Output the (x, y) coordinate of the center of the cell containing the given text.  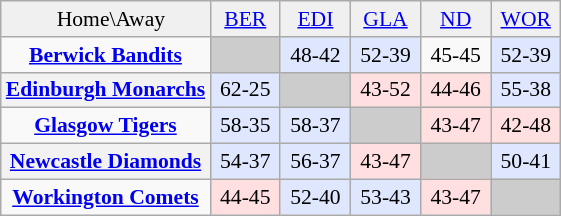
62-25 (245, 90)
54-37 (245, 161)
53-43 (385, 197)
BER (245, 19)
Edinburgh Monarchs (106, 90)
44-45 (245, 197)
Glasgow Tigers (106, 126)
45-45 (456, 54)
Home\Away (106, 19)
Newcastle Diamonds (106, 161)
43-52 (385, 90)
WOR (526, 19)
EDI (315, 19)
48-42 (315, 54)
Berwick Bandits (106, 54)
44-46 (456, 90)
Workington Comets (106, 197)
ND (456, 19)
58-37 (315, 126)
56-37 (315, 161)
42-48 (526, 126)
GLA (385, 19)
52-40 (315, 197)
50-41 (526, 161)
55-38 (526, 90)
58-35 (245, 126)
